Determine the [x, y] coordinate at the center of the cell enclosing the given text.  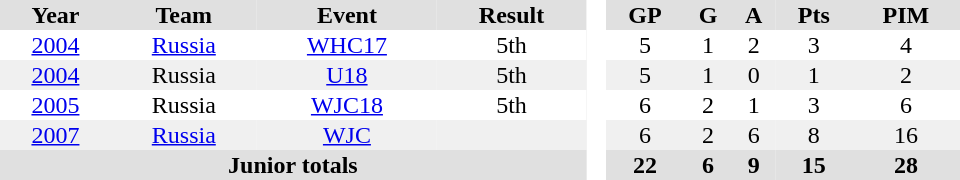
Event [348, 15]
2007 [56, 135]
PIM [906, 15]
2005 [56, 105]
WHC17 [348, 45]
Year [56, 15]
16 [906, 135]
U18 [348, 75]
4 [906, 45]
15 [814, 165]
9 [754, 165]
0 [754, 75]
GP [644, 15]
22 [644, 165]
Result [512, 15]
WJC18 [348, 105]
Team [184, 15]
A [754, 15]
8 [814, 135]
WJC [348, 135]
Junior totals [293, 165]
28 [906, 165]
Pts [814, 15]
G [708, 15]
